Extract the (x, y) coordinate from the center of the cell holding the provided text.  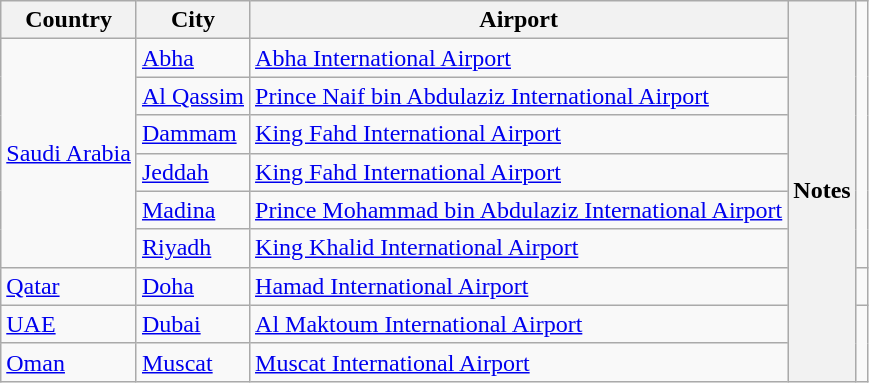
Madina (192, 210)
Muscat (192, 362)
Notes (822, 192)
City (192, 20)
Hamad International Airport (519, 286)
Doha (192, 286)
Dubai (192, 324)
Al Maktoum International Airport (519, 324)
Muscat International Airport (519, 362)
Dammam (192, 134)
King Khalid International Airport (519, 248)
UAE (69, 324)
Country (69, 20)
Saudi Arabia (69, 153)
Abha International Airport (519, 58)
Riyadh (192, 248)
Prince Naif bin Abdulaziz International Airport (519, 96)
Airport (519, 20)
Al Qassim (192, 96)
Abha (192, 58)
Qatar (69, 286)
Jeddah (192, 172)
Prince Mohammad bin Abdulaziz International Airport (519, 210)
Oman (69, 362)
